Find where the given text appears and provide that cell's center as (X, Y) coordinate. 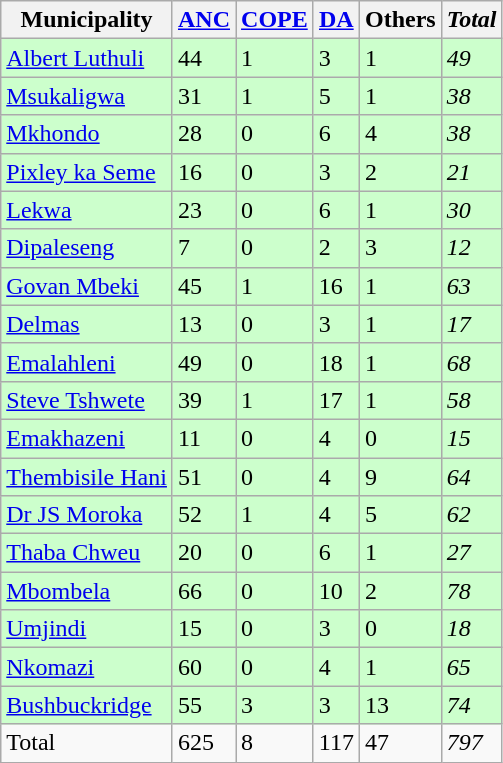
Bushbuckridge (87, 705)
8 (275, 743)
Dr JS Moroka (87, 515)
20 (204, 553)
Lekwa (87, 210)
64 (472, 477)
Emakhazeni (87, 438)
Nkomazi (87, 667)
Mbombela (87, 591)
Municipality (87, 20)
DA (336, 20)
10 (336, 591)
30 (472, 210)
45 (204, 286)
117 (336, 743)
Umjindi (87, 629)
Thembisile Hani (87, 477)
Albert Luthuli (87, 58)
31 (204, 96)
Steve Tshwete (87, 400)
23 (204, 210)
55 (204, 705)
Pixley ka Seme (87, 172)
12 (472, 248)
39 (204, 400)
68 (472, 362)
COPE (275, 20)
78 (472, 591)
7 (204, 248)
9 (400, 477)
Emalahleni (87, 362)
66 (204, 591)
60 (204, 667)
63 (472, 286)
28 (204, 134)
47 (400, 743)
51 (204, 477)
65 (472, 667)
ANC (204, 20)
62 (472, 515)
27 (472, 553)
Thaba Chweu (87, 553)
Mkhondo (87, 134)
625 (204, 743)
Msukaligwa (87, 96)
74 (472, 705)
44 (204, 58)
Delmas (87, 324)
21 (472, 172)
52 (204, 515)
11 (204, 438)
Govan Mbeki (87, 286)
58 (472, 400)
Others (400, 20)
797 (472, 743)
Dipaleseng (87, 248)
